Determine the [x, y] coordinate at the center of the cell enclosing the given text.  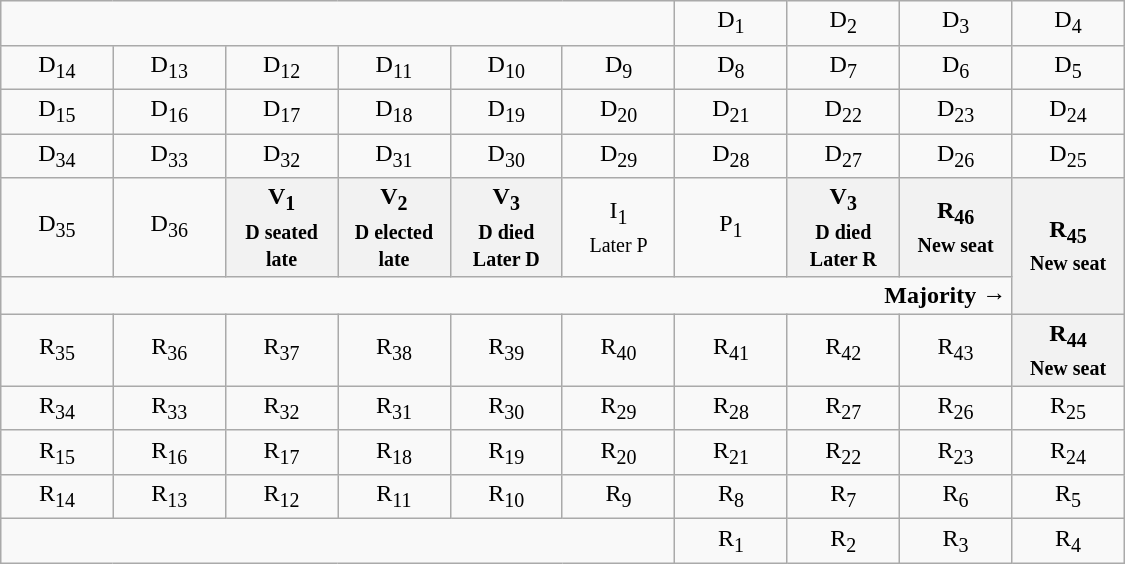
R11 [394, 497]
D5 [1068, 67]
D7 [843, 67]
R36 [169, 350]
V3D diedLater D [506, 227]
D22 [843, 111]
D23 [955, 111]
R16 [169, 452]
R21 [731, 452]
R26 [955, 408]
R1 [731, 541]
D25 [1068, 156]
R27 [843, 408]
R7 [843, 497]
R46New seat [955, 227]
D21 [731, 111]
R9 [618, 497]
R17 [281, 452]
D36 [169, 227]
V3D diedLater R [843, 227]
V1D seated late [281, 227]
D13 [169, 67]
D6 [955, 67]
R25 [1068, 408]
R43 [955, 350]
V2D elected late [394, 227]
D28 [731, 156]
D19 [506, 111]
R30 [506, 408]
D20 [618, 111]
D14 [57, 67]
D3 [955, 23]
R34 [57, 408]
D26 [955, 156]
R37 [281, 350]
R24 [1068, 452]
D34 [57, 156]
R5 [1068, 497]
R20 [618, 452]
R8 [731, 497]
D8 [731, 67]
R38 [394, 350]
D18 [394, 111]
R28 [731, 408]
R31 [394, 408]
R32 [281, 408]
R39 [506, 350]
R3 [955, 541]
R12 [281, 497]
D9 [618, 67]
D17 [281, 111]
R40 [618, 350]
D24 [1068, 111]
R45New seat [1068, 246]
R35 [57, 350]
D33 [169, 156]
D10 [506, 67]
R42 [843, 350]
D4 [1068, 23]
D32 [281, 156]
D16 [169, 111]
R33 [169, 408]
D29 [618, 156]
I1Later P [618, 227]
D15 [57, 111]
R10 [506, 497]
D35 [57, 227]
R19 [506, 452]
D27 [843, 156]
R23 [955, 452]
R14 [57, 497]
P1 [731, 227]
D11 [394, 67]
R44New seat [1068, 350]
R29 [618, 408]
R18 [394, 452]
R13 [169, 497]
D1 [731, 23]
R22 [843, 452]
R4 [1068, 541]
Majority → [506, 295]
R6 [955, 497]
D12 [281, 67]
R41 [731, 350]
R15 [57, 452]
D30 [506, 156]
R2 [843, 541]
D31 [394, 156]
D2 [843, 23]
